Return (x, y) of the center of cell containing provided text 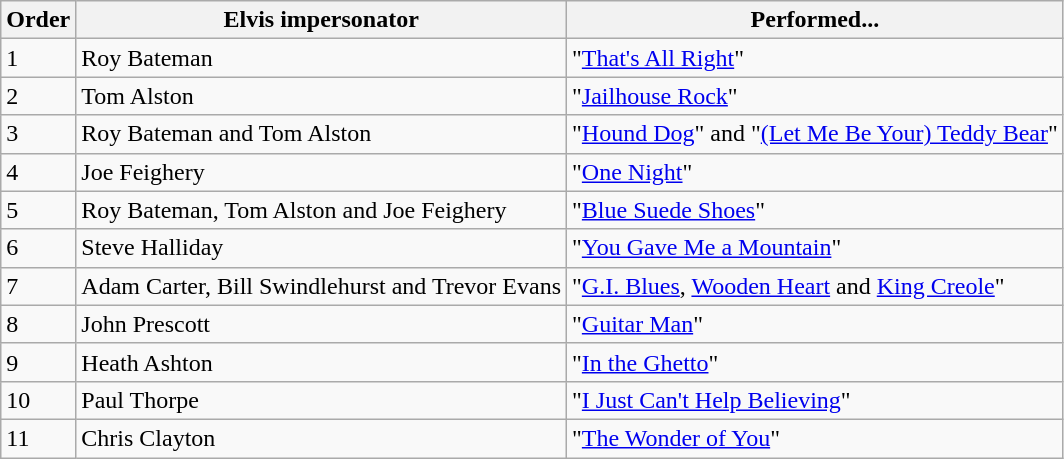
John Prescott (322, 324)
Joe Feighery (322, 172)
Elvis impersonator (322, 20)
"You Gave Me a Mountain" (816, 248)
"In the Ghetto" (816, 362)
Order (38, 20)
"Hound Dog" and "(Let Me Be Your) Teddy Bear" (816, 134)
8 (38, 324)
2 (38, 96)
3 (38, 134)
9 (38, 362)
Roy Bateman (322, 58)
"One Night" (816, 172)
Chris Clayton (322, 438)
"Jailhouse Rock" (816, 96)
10 (38, 400)
Tom Alston (322, 96)
"I Just Can't Help Believing" (816, 400)
"G.I. Blues, Wooden Heart and King Creole" (816, 286)
Roy Bateman and Tom Alston (322, 134)
"Guitar Man" (816, 324)
7 (38, 286)
"That's All Right" (816, 58)
Performed... (816, 20)
Paul Thorpe (322, 400)
Steve Halliday (322, 248)
1 (38, 58)
"Blue Suede Shoes" (816, 210)
5 (38, 210)
Heath Ashton (322, 362)
Adam Carter, Bill Swindlehurst and Trevor Evans (322, 286)
11 (38, 438)
Roy Bateman, Tom Alston and Joe Feighery (322, 210)
4 (38, 172)
6 (38, 248)
"The Wonder of You" (816, 438)
